Detect which cell encompasses the target text, then output its [X, Y] center coordinate. 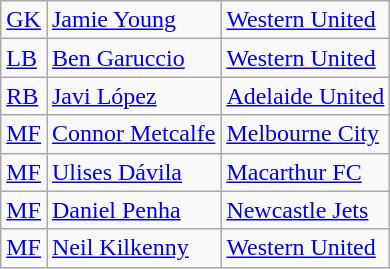
Newcastle Jets [306, 210]
Ulises Dávila [133, 172]
Macarthur FC [306, 172]
Ben Garuccio [133, 58]
Melbourne City [306, 134]
GK [24, 20]
Daniel Penha [133, 210]
Javi López [133, 96]
RB [24, 96]
LB [24, 58]
Jamie Young [133, 20]
Adelaide United [306, 96]
Neil Kilkenny [133, 248]
Connor Metcalfe [133, 134]
